Detect which cell encompasses the target text, then output its (x, y) center coordinate. 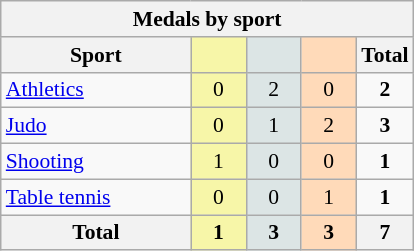
Table tennis (96, 197)
Athletics (96, 90)
Shooting (96, 162)
Medals by sport (208, 19)
Sport (96, 55)
Judo (96, 126)
7 (384, 233)
